Provide the (x, y) coordinate of the cell's center where the given text is located.  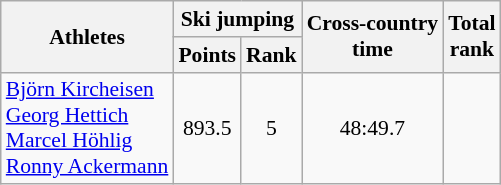
Total rank (472, 36)
Björn KircheisenGeorg HettichMarcel HöhligRonny Ackermann (88, 128)
48:49.7 (373, 128)
Points (207, 55)
Rank (272, 55)
Ski jumping (237, 19)
5 (272, 128)
Athletes (88, 36)
893.5 (207, 128)
Cross-country time (373, 36)
